Return [X, Y] of the center of cell containing provided text 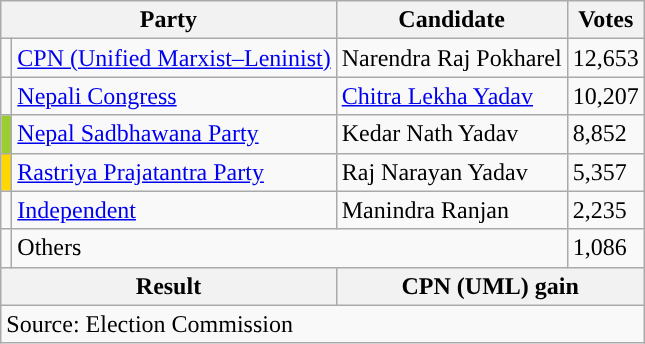
Manindra Ranjan [452, 210]
Nepali Congress [174, 96]
Others [290, 248]
1,086 [606, 248]
Narendra Raj Pokharel [452, 58]
12,653 [606, 58]
CPN (Unified Marxist–Leninist) [174, 58]
Party [168, 20]
Candidate [452, 20]
5,357 [606, 172]
8,852 [606, 134]
Nepal Sadbhawana Party [174, 134]
Source: Election Commission [322, 324]
Votes [606, 20]
Result [168, 286]
10,207 [606, 96]
CPN (UML) gain [490, 286]
Kedar Nath Yadav [452, 134]
Chitra Lekha Yadav [452, 96]
Raj Narayan Yadav [452, 172]
Independent [174, 210]
2,235 [606, 210]
Rastriya Prajatantra Party [174, 172]
